Output the [x, y] coordinate of the center of the cell containing the given text.  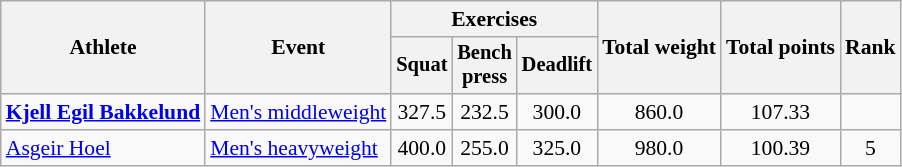
100.39 [780, 148]
Total weight [659, 48]
Rank [870, 48]
Men's middleweight [298, 112]
327.5 [422, 112]
Benchpress [484, 66]
Exercises [494, 19]
Total points [780, 48]
980.0 [659, 148]
860.0 [659, 112]
325.0 [557, 148]
107.33 [780, 112]
Asgeir Hoel [103, 148]
255.0 [484, 148]
Deadlift [557, 66]
Athlete [103, 48]
Squat [422, 66]
232.5 [484, 112]
Event [298, 48]
5 [870, 148]
300.0 [557, 112]
Kjell Egil Bakkelund [103, 112]
Men's heavyweight [298, 148]
400.0 [422, 148]
